Scan for the cell matching the given text and deliver its (X, Y) coordinate at center. 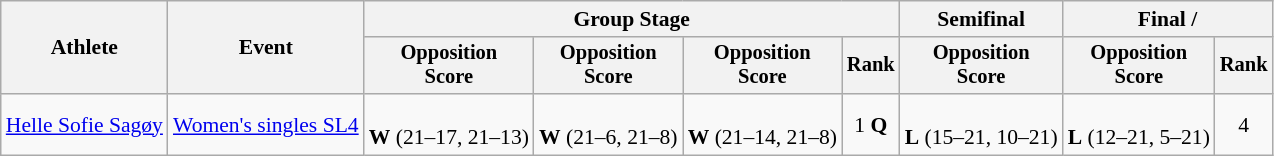
W (21–6, 21–8) (608, 124)
Helle Sofie Sagøy (84, 124)
Semifinal (982, 19)
Final / (1168, 19)
Event (266, 48)
Athlete (84, 48)
W (21–17, 21–13) (449, 124)
Women's singles SL4 (266, 124)
W (21–14, 21–8) (762, 124)
4 (1244, 124)
1 Q (871, 124)
L (15–21, 10–21) (982, 124)
L (12–21, 5–21) (1139, 124)
Group Stage (632, 19)
